Find where the given text appears and provide that cell's center as [x, y] coordinate. 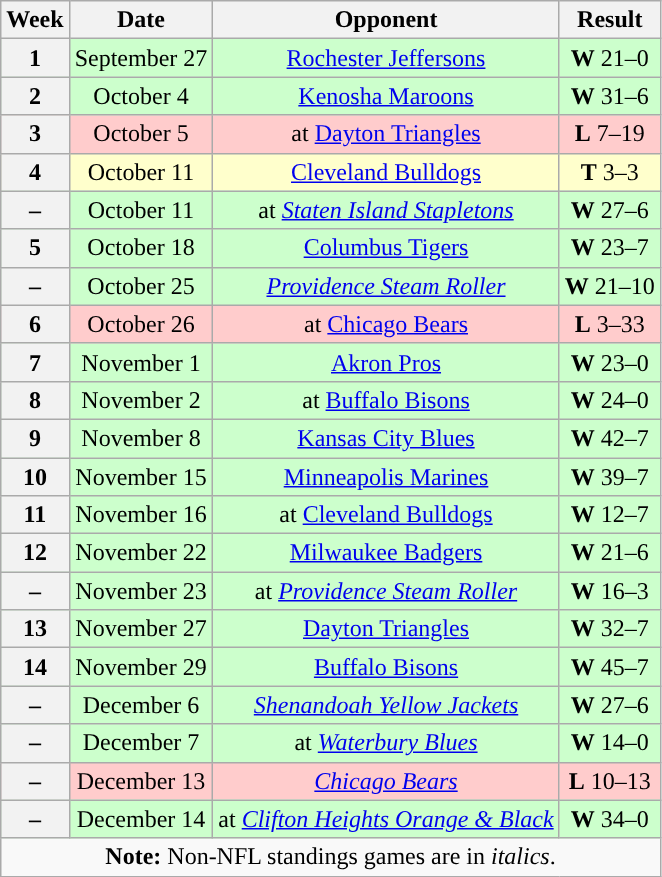
W 12–7 [610, 515]
T 3–3 [610, 172]
5 [35, 248]
December 13 [141, 781]
at Waterbury Blues [386, 743]
November 16 [141, 515]
W 23–0 [610, 362]
W 21–6 [610, 553]
W 24–0 [610, 400]
Buffalo Bisons [386, 667]
W 31–6 [610, 96]
October 18 [141, 248]
at Cleveland Bulldogs [386, 515]
Shenandoah Yellow Jackets [386, 705]
W 16–3 [610, 591]
at Buffalo Bisons [386, 400]
Note: Non-NFL standings games are in italics. [331, 857]
Minneapolis Marines [386, 477]
W 21–10 [610, 286]
1 [35, 58]
November 15 [141, 477]
W 32–7 [610, 629]
at Chicago Bears [386, 324]
November 22 [141, 553]
November 27 [141, 629]
11 [35, 515]
October 26 [141, 324]
at Staten Island Stapletons [386, 210]
October 5 [141, 134]
Result [610, 20]
W 42–7 [610, 438]
L 10–13 [610, 781]
7 [35, 362]
September 27 [141, 58]
8 [35, 400]
Kansas City Blues [386, 438]
Opponent [386, 20]
W 34–0 [610, 819]
Cleveland Bulldogs [386, 172]
6 [35, 324]
at Dayton Triangles [386, 134]
L 7–19 [610, 134]
W 21–0 [610, 58]
Kenosha Maroons [386, 96]
4 [35, 172]
December 6 [141, 705]
Date [141, 20]
W 14–0 [610, 743]
2 [35, 96]
December 7 [141, 743]
November 23 [141, 591]
Milwaukee Badgers [386, 553]
W 39–7 [610, 477]
14 [35, 667]
Providence Steam Roller [386, 286]
at Clifton Heights Orange & Black [386, 819]
November 2 [141, 400]
L 3–33 [610, 324]
W 45–7 [610, 667]
Columbus Tigers [386, 248]
10 [35, 477]
October 25 [141, 286]
December 14 [141, 819]
November 1 [141, 362]
W 23–7 [610, 248]
Akron Pros [386, 362]
12 [35, 553]
October 4 [141, 96]
at Providence Steam Roller [386, 591]
Week [35, 20]
November 8 [141, 438]
9 [35, 438]
3 [35, 134]
Chicago Bears [386, 781]
13 [35, 629]
November 29 [141, 667]
Rochester Jeffersons [386, 58]
Dayton Triangles [386, 629]
